Pinpoint the cell where the given text exists, returning its (X, Y) midpoint coordinate. 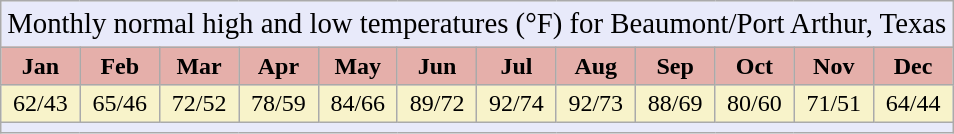
Sep (674, 66)
May (358, 66)
84/66 (358, 104)
Aug (596, 66)
92/73 (596, 104)
Feb (120, 66)
Mar (198, 66)
71/51 (834, 104)
Jun (436, 66)
88/69 (674, 104)
Monthly normal high and low temperatures (°F) for Beaumont/Port Arthur, Texas (477, 24)
89/72 (436, 104)
62/43 (40, 104)
64/44 (912, 104)
Dec (912, 66)
Jan (40, 66)
80/60 (754, 104)
78/59 (278, 104)
92/74 (516, 104)
Apr (278, 66)
Nov (834, 66)
Jul (516, 66)
72/52 (198, 104)
Oct (754, 66)
65/46 (120, 104)
